Capture the cell that displays the provided text and extract its (x, y) central coordinate. 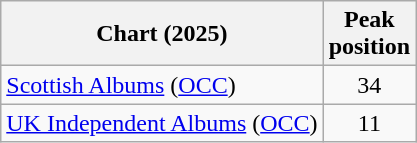
Scottish Albums (OCC) (162, 85)
34 (369, 85)
UK Independent Albums (OCC) (162, 123)
Peakposition (369, 34)
11 (369, 123)
Chart (2025) (162, 34)
